Search for the cell housing the specified text and yield its [X, Y] center coordinate. 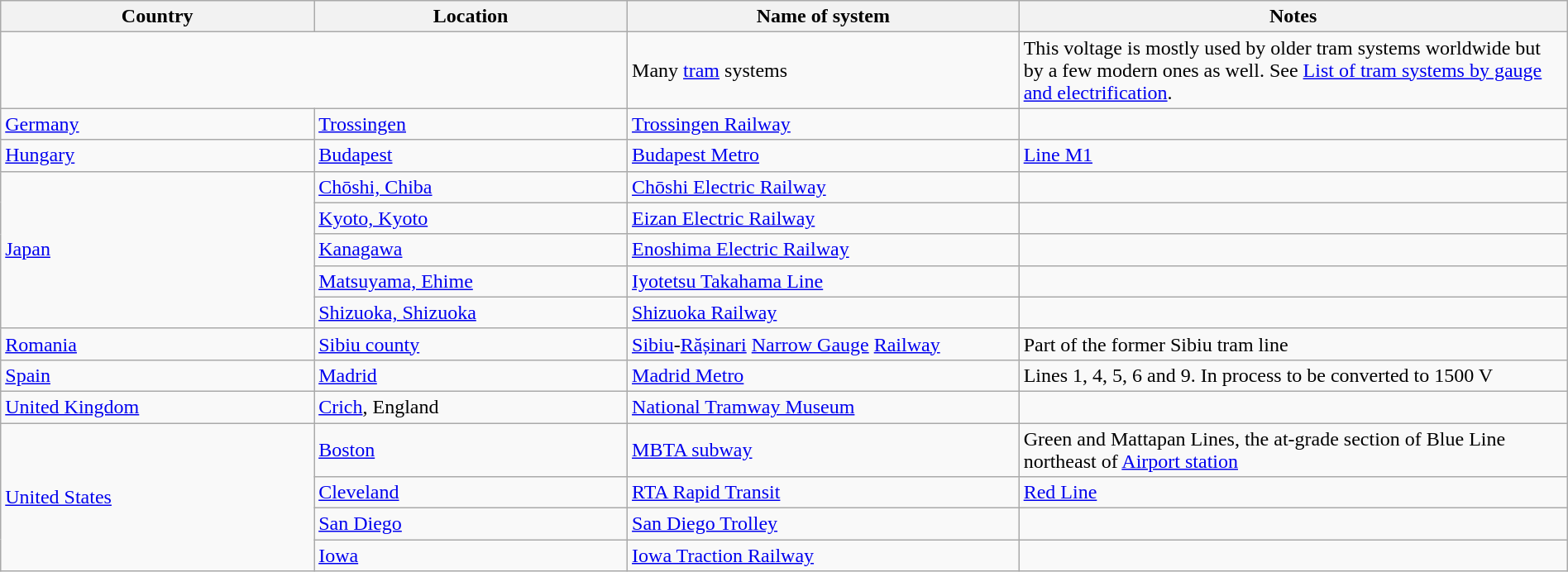
Romania [157, 344]
Trossingen Railway [824, 124]
San Diego [471, 524]
United States [157, 498]
Madrid [471, 375]
Matsuyama, Ehime [471, 281]
Germany [157, 124]
Iowa [471, 555]
Sibiu county [471, 344]
Part of the former Sibiu tram line [1293, 344]
Many tram systems [824, 70]
Country [157, 17]
Budapest Metro [824, 155]
Red Line [1293, 493]
Location [471, 17]
Name of system [824, 17]
Boston [471, 450]
Spain [157, 375]
Madrid Metro [824, 375]
Iyotetsu Takahama Line [824, 281]
Shizuoka, Shizuoka [471, 312]
Notes [1293, 17]
Hungary [157, 155]
National Tramway Museum [824, 407]
Chōshi, Chiba [471, 187]
Crich, England [471, 407]
Enoshima Electric Railway [824, 250]
San Diego Trolley [824, 524]
This voltage is mostly used by older tram systems worldwide but by a few modern ones as well. See List of tram systems by gauge and electrification. [1293, 70]
United Kingdom [157, 407]
Cleveland [471, 493]
Chōshi Electric Railway [824, 187]
Line M1 [1293, 155]
Japan [157, 250]
Green and Mattapan Lines, the at-grade section of Blue Line northeast of Airport station [1293, 450]
Iowa Traction Railway [824, 555]
RTA Rapid Transit [824, 493]
Sibiu-Rășinari Narrow Gauge Railway [824, 344]
Kanagawa [471, 250]
MBTA subway [824, 450]
Eizan Electric Railway [824, 218]
Budapest [471, 155]
Trossingen [471, 124]
Kyoto, Kyoto [471, 218]
Lines 1, 4, 5, 6 and 9. In process to be converted to 1500 V [1293, 375]
Shizuoka Railway [824, 312]
